Return [X, Y] of the center of cell containing provided text 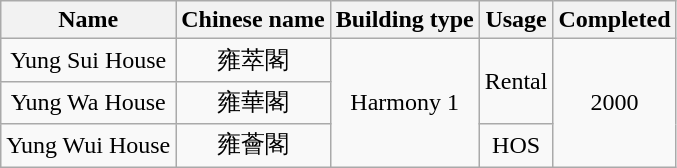
雍萃閣 [253, 60]
HOS [516, 146]
雍華閣 [253, 102]
Rental [516, 82]
Yung Wa House [88, 102]
Completed [614, 20]
2000 [614, 103]
Building type [404, 20]
Harmony 1 [404, 103]
雍薈閣 [253, 146]
Chinese name [253, 20]
Name [88, 20]
Usage [516, 20]
Yung Sui House [88, 60]
Yung Wui House [88, 146]
